Pinpoint the cell where the given text exists, returning its [x, y] midpoint coordinate. 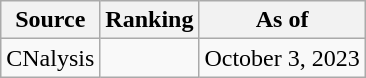
CNalysis [50, 58]
October 3, 2023 [282, 58]
As of [282, 20]
Ranking [150, 20]
Source [50, 20]
